Return (x, y) of the center of cell containing provided text 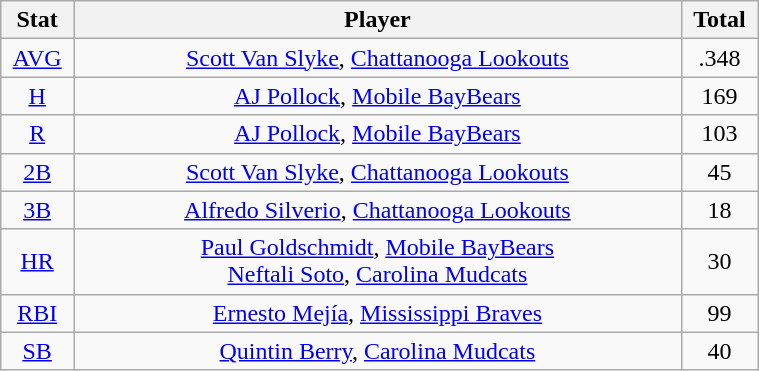
3B (38, 210)
Ernesto Mejía, Mississippi Braves (378, 313)
103 (719, 134)
Paul Goldschmidt, Mobile BayBears Neftali Soto, Carolina Mudcats (378, 262)
30 (719, 262)
.348 (719, 58)
Quintin Berry, Carolina Mudcats (378, 351)
45 (719, 172)
AVG (38, 58)
Alfredo Silverio, Chattanooga Lookouts (378, 210)
R (38, 134)
99 (719, 313)
40 (719, 351)
2B (38, 172)
Total (719, 20)
HR (38, 262)
Player (378, 20)
SB (38, 351)
Stat (38, 20)
18 (719, 210)
H (38, 96)
169 (719, 96)
RBI (38, 313)
